Provide the [X, Y] coordinate of the cell's center where the given text is located.  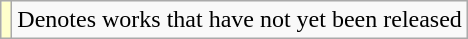
Denotes works that have not yet been released [240, 20]
